Scan for the cell matching the given text and deliver its [X, Y] coordinate at center. 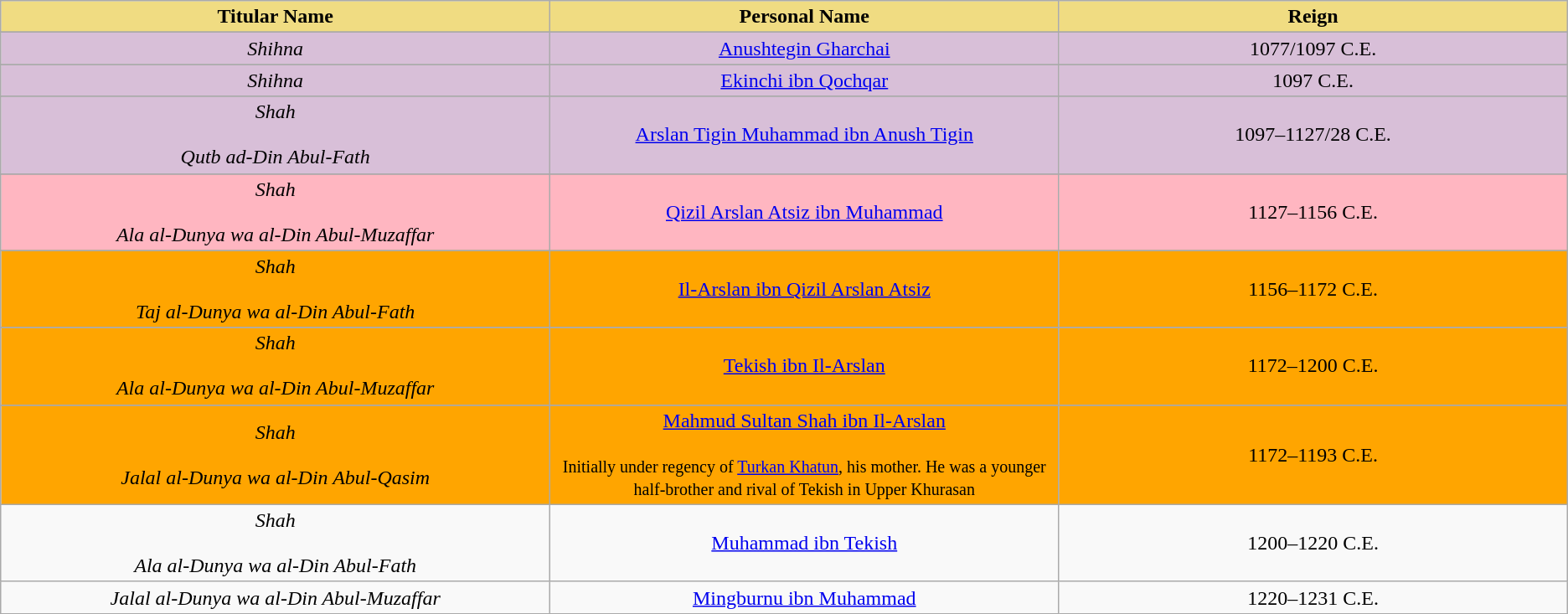
Jalal al-Dunya wa al-Din Abul-Muzaffar [276, 597]
1156–1172 C.E. [1313, 289]
Shah Jalal al-Dunya wa al-Din Abul-Qasim [276, 454]
Ekinchi ibn Qochqar [804, 80]
1172–1200 C.E. [1313, 366]
Mingburnu ibn Muhammad [804, 597]
1220–1231 C.E. [1313, 597]
1127–1156 C.E. [1313, 212]
Shah Ala al-Dunya wa al-Din Abul-Fath [276, 543]
Anushtegin Gharchai [804, 49]
Tekish ibn Il-Arslan [804, 366]
1200–1220 C.E. [1313, 543]
Shah Taj al-Dunya wa al-Din Abul-Fath [276, 289]
Personal Name [804, 17]
Titular Name [276, 17]
Arslan Tigin Muhammad ibn Anush Tigin [804, 135]
Reign [1313, 17]
1172–1193 C.E. [1313, 454]
Qizil Arslan Atsiz ibn Muhammad [804, 212]
Muhammad ibn Tekish [804, 543]
1077/1097 C.E. [1313, 49]
Il-Arslan ibn Qizil Arslan Atsiz [804, 289]
1097 C.E. [1313, 80]
1097–1127/28 C.E. [1313, 135]
Shah Qutb ad-Din Abul-Fath [276, 135]
